Locate the cell with the specified text and output its (x, y) center coordinate. 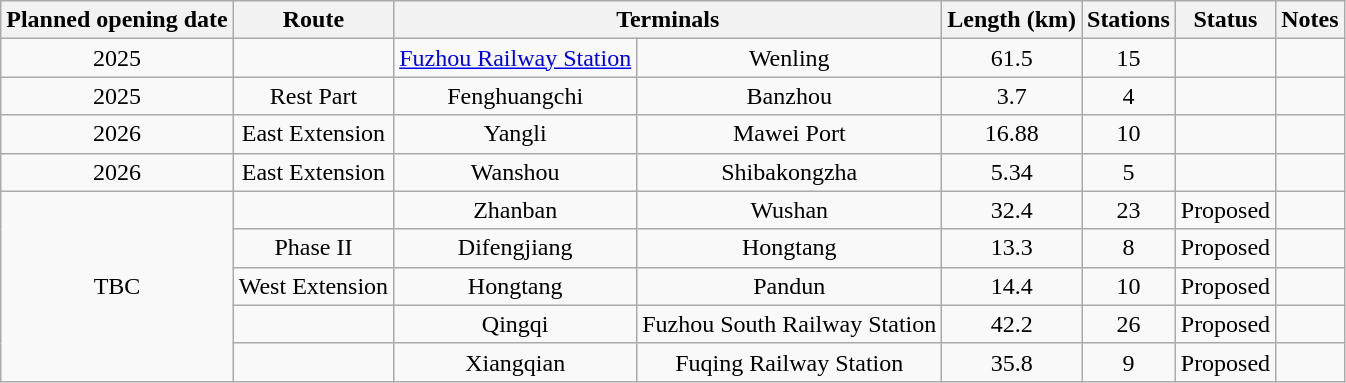
4 (1129, 96)
Fuqing Railway Station (790, 362)
Stations (1129, 20)
Mawei Port (790, 134)
26 (1129, 324)
Banzhou (790, 96)
Zhanban (516, 210)
Yangli (516, 134)
8 (1129, 248)
Rest Part (313, 96)
Wenling (790, 58)
Pandun (790, 286)
Wanshou (516, 172)
5.34 (1012, 172)
Xiangqian (516, 362)
42.2 (1012, 324)
13.3 (1012, 248)
Wushan (790, 210)
Fuzhou South Railway Station (790, 324)
Notes (1310, 20)
9 (1129, 362)
West Extension (313, 286)
Phase II (313, 248)
Length (km) (1012, 20)
Planned opening date (117, 20)
3.7 (1012, 96)
15 (1129, 58)
Status (1225, 20)
Route (313, 20)
5 (1129, 172)
35.8 (1012, 362)
Difengjiang (516, 248)
Fenghuangchi (516, 96)
14.4 (1012, 286)
TBC (117, 286)
Terminals (668, 20)
Qingqi (516, 324)
16.88 (1012, 134)
Fuzhou Railway Station (516, 58)
23 (1129, 210)
Shibakongzha (790, 172)
61.5 (1012, 58)
32.4 (1012, 210)
